From the cell containing the given text, extract its center point as (X, Y) coordinate. 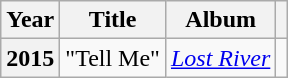
2015 (30, 58)
Lost River (220, 58)
Title (113, 20)
Album (220, 20)
Year (30, 20)
"Tell Me" (113, 58)
